Locate the cell with the specified text and output its [X, Y] center coordinate. 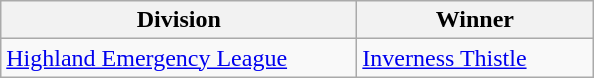
Division [179, 20]
Inverness Thistle [475, 58]
Winner [475, 20]
Highland Emergency League [179, 58]
